Detect which cell encompasses the target text, then output its [x, y] center coordinate. 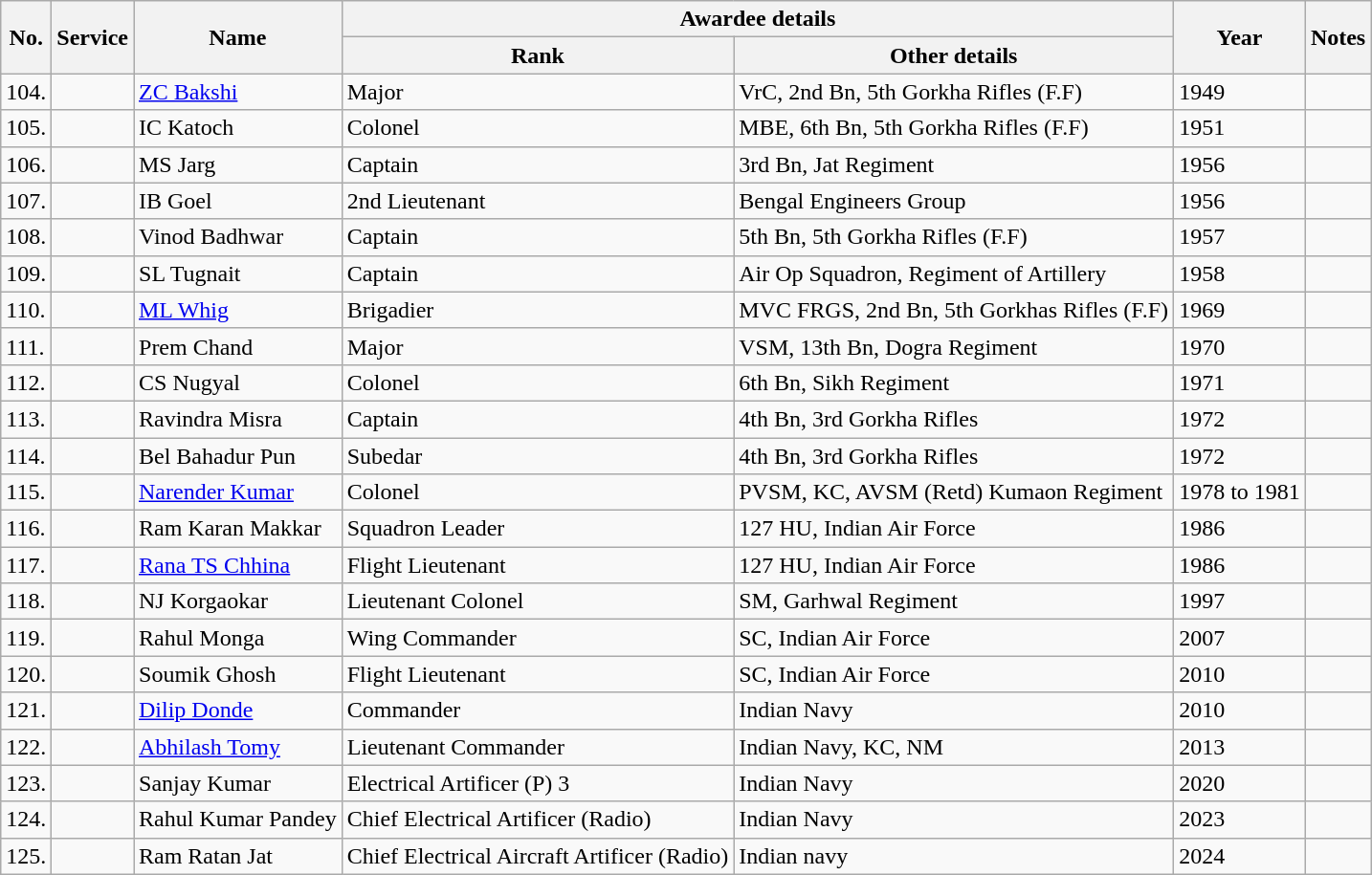
116. [27, 529]
CS Nugyal [238, 383]
Lieutenant Commander [538, 747]
118. [27, 602]
MVC FRGS, 2nd Bn, 5th Gorkhas Rifles (F.F) [954, 310]
123. [27, 783]
MBE, 6th Bn, 5th Gorkha Rifles (F.F) [954, 128]
Indian navy [954, 856]
Narender Kumar [238, 492]
115. [27, 492]
Bel Bahadur Pun [238, 456]
IB Goel [238, 201]
Vinod Badhwar [238, 237]
Abhilash Tomy [238, 747]
Rank [538, 55]
6th Bn, Sikh Regiment [954, 383]
1971 [1240, 383]
Chief Electrical Aircraft Artificer (Radio) [538, 856]
Prem Chand [238, 346]
106. [27, 164]
No. [27, 37]
Ravindra Misra [238, 419]
VSM, 13th Bn, Dogra Regiment [954, 346]
Brigadier [538, 310]
108. [27, 237]
105. [27, 128]
MS Jarg [238, 164]
1970 [1240, 346]
NJ Korgaokar [238, 602]
Bengal Engineers Group [954, 201]
Dilip Donde [238, 711]
104. [27, 92]
2013 [1240, 747]
Sanjay Kumar [238, 783]
Year [1240, 37]
1958 [1240, 273]
Squadron Leader [538, 529]
ZC Bakshi [238, 92]
113. [27, 419]
Rana TS Chhina [238, 565]
120. [27, 674]
Service [93, 37]
111. [27, 346]
2nd Lieutenant [538, 201]
SL Tugnait [238, 273]
1997 [1240, 602]
117. [27, 565]
SM, Garhwal Regiment [954, 602]
114. [27, 456]
125. [27, 856]
IC Katoch [238, 128]
3rd Bn, Jat Regiment [954, 164]
Air Op Squadron, Regiment of Artillery [954, 273]
Ram Ratan Jat [238, 856]
124. [27, 820]
Indian Navy, KC, NM [954, 747]
119. [27, 638]
Other details [954, 55]
Awardee details [758, 19]
1957 [1240, 237]
122. [27, 747]
VrC, 2nd Bn, 5th Gorkha Rifles (F.F) [954, 92]
1978 to 1981 [1240, 492]
5th Bn, 5th Gorkha Rifles (F.F) [954, 237]
Notes [1338, 37]
Electrical Artificer (P) 3 [538, 783]
PVSM, KC, AVSM (Retd) Kumaon Regiment [954, 492]
Commander [538, 711]
109. [27, 273]
Lieutenant Colonel [538, 602]
107. [27, 201]
110. [27, 310]
Wing Commander [538, 638]
121. [27, 711]
2007 [1240, 638]
1949 [1240, 92]
Rahul Kumar Pandey [238, 820]
Name [238, 37]
1969 [1240, 310]
2020 [1240, 783]
Subedar [538, 456]
Soumik Ghosh [238, 674]
Ram Karan Makkar [238, 529]
2023 [1240, 820]
1951 [1240, 128]
112. [27, 383]
Chief Electrical Artificer (Radio) [538, 820]
2024 [1240, 856]
Rahul Monga [238, 638]
ML Whig [238, 310]
